Pinpoint the cell where the given text exists, returning its [X, Y] midpoint coordinate. 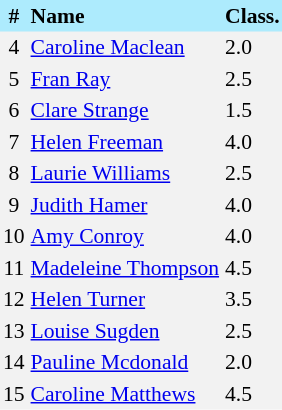
10 [14, 236]
Helen Freeman [125, 142]
Clare Strange [125, 110]
Helen Turner [125, 300]
6 [14, 110]
Laurie Williams [125, 174]
13 [14, 331]
12 [14, 300]
Caroline Matthews [125, 394]
8 [14, 174]
Fran Ray [125, 79]
Caroline Maclean [125, 48]
7 [14, 142]
15 [14, 394]
9 [14, 205]
14 [14, 362]
Amy Conroy [125, 236]
Judith Hamer [125, 205]
Name [125, 16]
5 [14, 79]
# [14, 16]
Madeleine Thompson [125, 268]
Pauline Mcdonald [125, 362]
4 [14, 48]
11 [14, 268]
Louise Sugden [125, 331]
